Output the [x, y] coordinate of the center of the cell containing the given text.  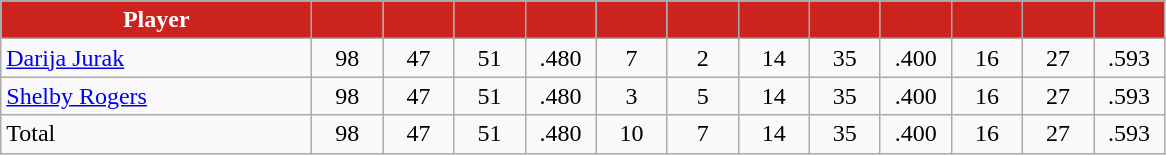
10 [632, 134]
3 [632, 96]
Total [156, 134]
Darija Jurak [156, 58]
5 [702, 96]
Player [156, 20]
2 [702, 58]
Shelby Rogers [156, 96]
